Return the (x, y) coordinate for the center point of the cell that contains the specified text.  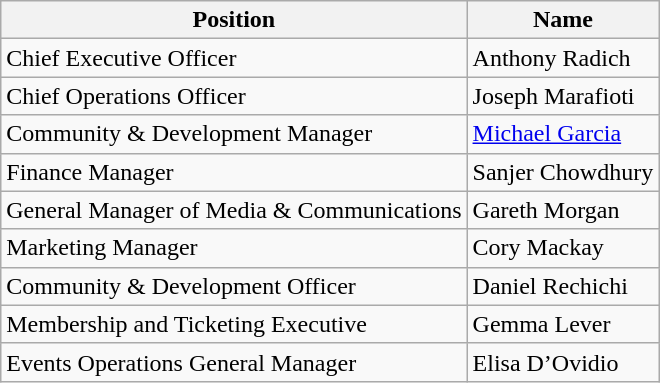
Finance Manager (234, 172)
Joseph Marafioti (563, 96)
Daniel Rechichi (563, 286)
Name (563, 20)
Membership and Ticketing Executive (234, 324)
Position (234, 20)
Gareth Morgan (563, 210)
Cory Mackay (563, 248)
Sanjer Chowdhury (563, 172)
Gemma Lever (563, 324)
Marketing Manager (234, 248)
Anthony Radich (563, 58)
General Manager of Media & Communications (234, 210)
Michael Garcia (563, 134)
Community & Development Officer (234, 286)
Elisa D’Ovidio (563, 362)
Community & Development Manager (234, 134)
Events Operations General Manager (234, 362)
Chief Operations Officer (234, 96)
Chief Executive Officer (234, 58)
